Search for the cell housing the specified text and yield its (x, y) center coordinate. 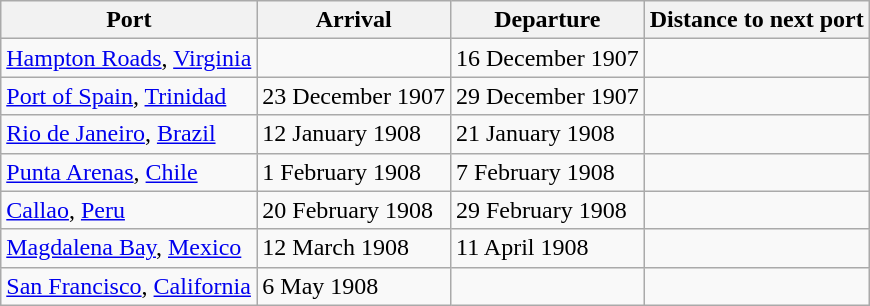
29 December 1907 (547, 96)
12 March 1908 (354, 248)
Port of Spain, Trinidad (129, 96)
16 December 1907 (547, 58)
29 February 1908 (547, 210)
23 December 1907 (354, 96)
11 April 1908 (547, 248)
San Francisco, California (129, 286)
1 February 1908 (354, 172)
12 January 1908 (354, 134)
Arrival (354, 20)
20 February 1908 (354, 210)
Magdalena Bay, Mexico (129, 248)
21 January 1908 (547, 134)
Departure (547, 20)
Callao, Peru (129, 210)
6 May 1908 (354, 286)
Port (129, 20)
Hampton Roads, Virginia (129, 58)
Distance to next port (756, 20)
7 February 1908 (547, 172)
Rio de Janeiro, Brazil (129, 134)
Punta Arenas, Chile (129, 172)
